Detect which cell encompasses the target text, then output its [X, Y] center coordinate. 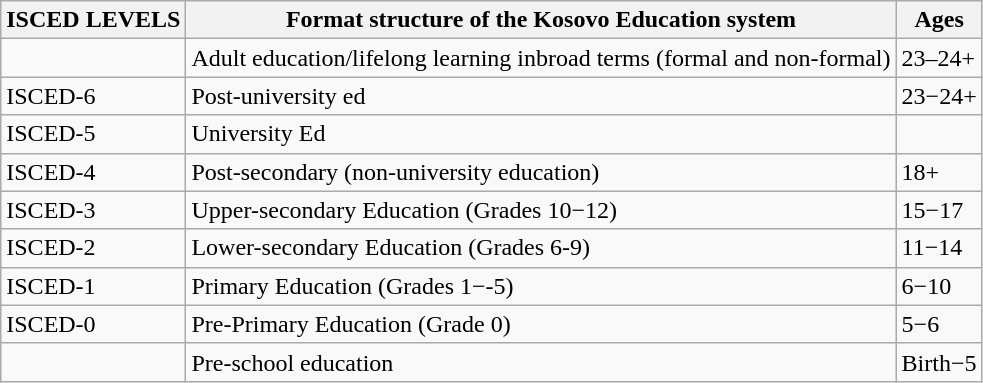
Post-university ed [541, 96]
11−14 [939, 248]
ISCED-4 [94, 172]
ISCED-0 [94, 324]
Pre-school education [541, 362]
ISCED-1 [94, 286]
Upper-secondary Education (Grades 10−12) [541, 210]
ISCED-6 [94, 96]
ISCED-2 [94, 248]
Post-secondary (non-university education) [541, 172]
Birth−5 [939, 362]
15−17 [939, 210]
18+ [939, 172]
Lower-secondary Education (Grades 6-9) [541, 248]
ISCED-5 [94, 134]
Pre-Primary Education (Grade 0) [541, 324]
Adult education/lifelong learning inbroad terms (formal and non-formal) [541, 58]
University Ed [541, 134]
5−6 [939, 324]
ISCED-3 [94, 210]
6−10 [939, 286]
23−24+ [939, 96]
Primary Education (Grades 1−-5) [541, 286]
Ages [939, 20]
ISCED LEVELS [94, 20]
Format structure of the Kosovo Education system [541, 20]
23–24+ [939, 58]
